Identify which cell holds the provided text, then report its [X, Y] central coordinate. 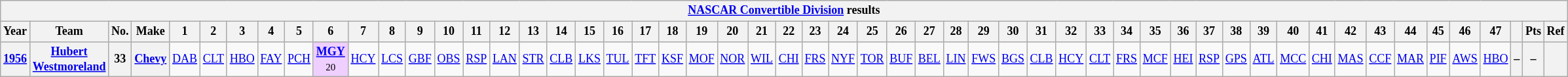
11 [477, 32]
32 [1072, 32]
42 [1351, 32]
31 [1041, 32]
4 [271, 32]
34 [1127, 32]
24 [844, 32]
18 [673, 32]
28 [956, 32]
MAS [1351, 59]
LKS [589, 59]
MCF [1155, 59]
Pts [1534, 32]
3 [242, 32]
8 [392, 32]
GPS [1236, 59]
PIF [1438, 59]
13 [533, 32]
23 [815, 32]
20 [732, 32]
STR [533, 59]
7 [363, 32]
Chevy [151, 59]
5 [299, 32]
14 [561, 32]
6 [330, 32]
22 [789, 32]
NASCAR Convertible Division results [784, 11]
46 [1465, 32]
TOR [872, 59]
47 [1496, 32]
LCS [392, 59]
HEI [1183, 59]
AWS [1465, 59]
12 [505, 32]
35 [1155, 32]
MAR [1411, 59]
Team [69, 32]
TFT [646, 59]
CCF [1381, 59]
16 [618, 32]
21 [762, 32]
Make [151, 32]
10 [449, 32]
PCH [299, 59]
17 [646, 32]
39 [1263, 32]
ATL [1263, 59]
LAN [505, 59]
Ref [1556, 32]
37 [1209, 32]
9 [420, 32]
LIN [956, 59]
BEL [930, 59]
MGY 20 [330, 59]
MCC [1293, 59]
30 [1013, 32]
NYF [844, 59]
27 [930, 32]
40 [1293, 32]
43 [1381, 32]
19 [701, 32]
NOR [732, 59]
2 [214, 32]
44 [1411, 32]
15 [589, 32]
29 [984, 32]
26 [901, 32]
Hubert Westmoreland [69, 59]
Year [16, 32]
36 [1183, 32]
OBS [449, 59]
DAB [185, 59]
25 [872, 32]
TUL [618, 59]
1 [185, 32]
1956 [16, 59]
41 [1322, 32]
45 [1438, 32]
BGS [1013, 59]
FAY [271, 59]
WIL [762, 59]
No. [121, 32]
FWS [984, 59]
BUF [901, 59]
MOF [701, 59]
KSF [673, 59]
38 [1236, 32]
GBF [420, 59]
